Return [x, y] of the center of cell containing provided text 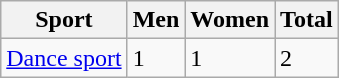
Total [307, 20]
Dance sport [64, 58]
Women [230, 20]
Men [156, 20]
2 [307, 58]
Sport [64, 20]
